Detect which cell encompasses the target text, then output its [x, y] center coordinate. 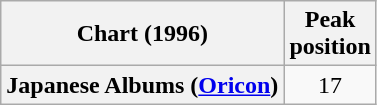
Japanese Albums (Oricon) [142, 85]
Peakposition [330, 34]
Chart (1996) [142, 34]
17 [330, 85]
